Scan for the cell matching the given text and deliver its (X, Y) coordinate at center. 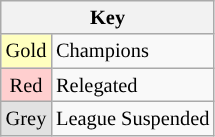
Relegated (132, 85)
League Suspended (132, 118)
Grey (26, 118)
Gold (26, 51)
Red (26, 85)
Key (108, 17)
Champions (132, 51)
